For the text-containing cell, return its midpoint in [x, y] coordinate format. 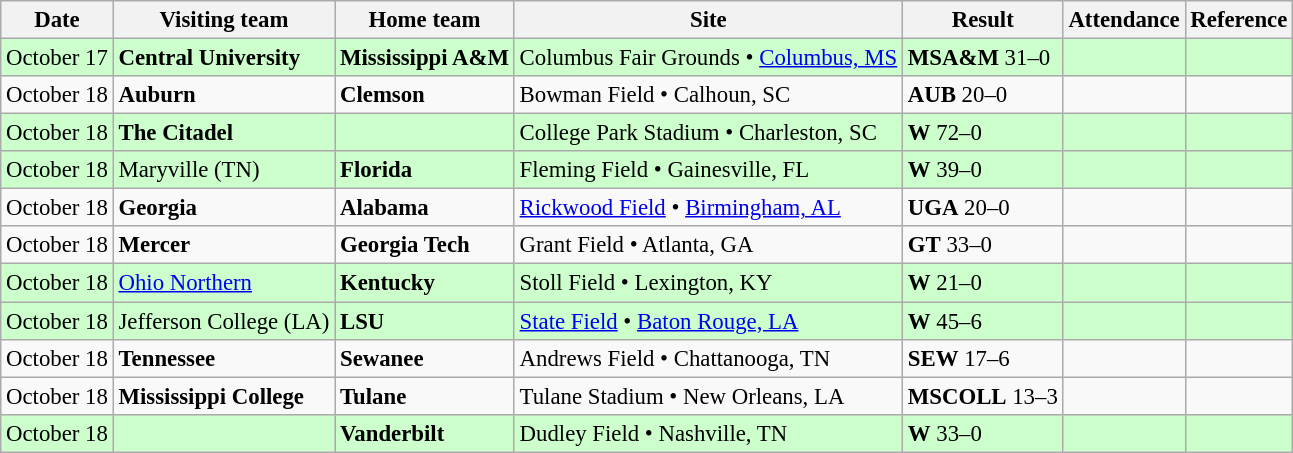
Mississippi College [224, 396]
Central University [224, 58]
State Field • Baton Rouge, LA [708, 321]
Tulane Stadium • New Orleans, LA [708, 396]
Site [708, 20]
Dudley Field • Nashville, TN [708, 433]
Date [57, 20]
UGA 20–0 [982, 208]
W 21–0 [982, 283]
Clemson [425, 95]
W 33–0 [982, 433]
Attendance [1124, 20]
Tennessee [224, 358]
MSCOLL 13–3 [982, 396]
Stoll Field • Lexington, KY [708, 283]
Reference [1239, 20]
Fleming Field • Gainesville, FL [708, 170]
Visiting team [224, 20]
Vanderbilt [425, 433]
Rickwood Field • Birmingham, AL [708, 208]
W 39–0 [982, 170]
Columbus Fair Grounds • Columbus, MS [708, 58]
Ohio Northern [224, 283]
GT 33–0 [982, 245]
LSU [425, 321]
W 45–6 [982, 321]
Georgia Tech [425, 245]
Georgia [224, 208]
Alabama [425, 208]
Bowman Field • Calhoun, SC [708, 95]
Grant Field • Atlanta, GA [708, 245]
SEW 17–6 [982, 358]
W 72–0 [982, 133]
The Citadel [224, 133]
Jefferson College (LA) [224, 321]
Tulane [425, 396]
Home team [425, 20]
Maryville (TN) [224, 170]
College Park Stadium • Charleston, SC [708, 133]
Result [982, 20]
Mississippi A&M [425, 58]
October 17 [57, 58]
Florida [425, 170]
Auburn [224, 95]
Mercer [224, 245]
Andrews Field • Chattanooga, TN [708, 358]
Kentucky [425, 283]
AUB 20–0 [982, 95]
Sewanee [425, 358]
MSA&M 31–0 [982, 58]
